Identify which cell holds the provided text, then report its (X, Y) central coordinate. 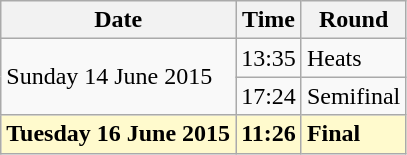
Semifinal (353, 96)
Time (269, 20)
Final (353, 134)
Sunday 14 June 2015 (118, 77)
Round (353, 20)
13:35 (269, 58)
Tuesday 16 June 2015 (118, 134)
Date (118, 20)
11:26 (269, 134)
17:24 (269, 96)
Heats (353, 58)
